From the cell containing the given text, extract its center point as [X, Y] coordinate. 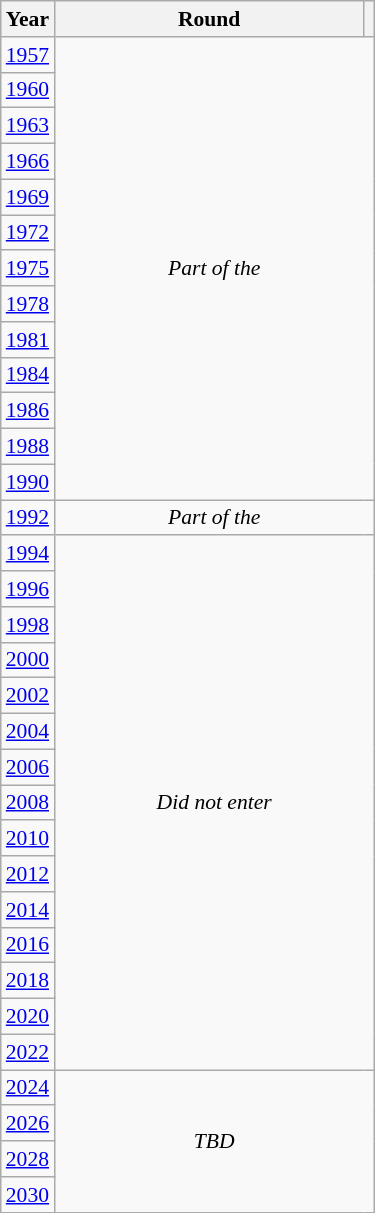
2030 [28, 1195]
2014 [28, 910]
1960 [28, 90]
2000 [28, 660]
1996 [28, 589]
Did not enter [214, 803]
Year [28, 19]
2016 [28, 945]
1988 [28, 447]
2004 [28, 732]
1963 [28, 126]
1957 [28, 55]
1990 [28, 482]
2006 [28, 767]
1975 [28, 269]
1966 [28, 162]
2022 [28, 1052]
1984 [28, 375]
1972 [28, 233]
1969 [28, 197]
2028 [28, 1159]
Round [209, 19]
2024 [28, 1088]
1978 [28, 304]
2020 [28, 1017]
1994 [28, 554]
2012 [28, 874]
1986 [28, 411]
1992 [28, 518]
2026 [28, 1124]
2010 [28, 839]
1998 [28, 625]
TBD [214, 1141]
2002 [28, 696]
1981 [28, 340]
2008 [28, 803]
2018 [28, 981]
